Scan for the cell matching the given text and deliver its (X, Y) coordinate at center. 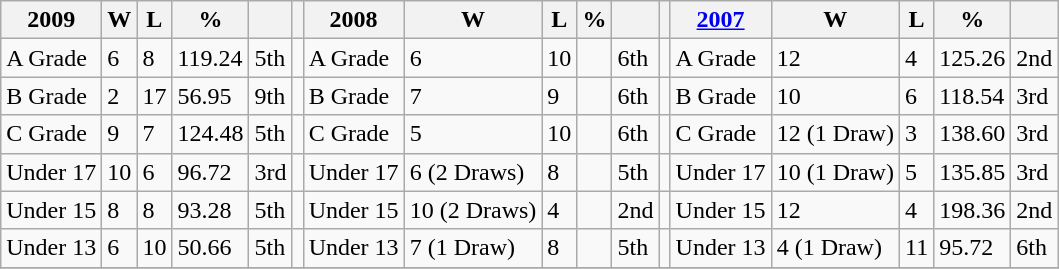
11 (916, 248)
124.48 (210, 134)
3 (916, 134)
17 (154, 96)
2008 (354, 20)
119.24 (210, 58)
198.36 (972, 210)
7 (1 Draw) (473, 248)
10 (1 Draw) (835, 172)
2 (120, 96)
118.54 (972, 96)
135.85 (972, 172)
50.66 (210, 248)
6 (2 Draws) (473, 172)
9th (270, 96)
93.28 (210, 210)
96.72 (210, 172)
12 (1 Draw) (835, 134)
2009 (52, 20)
56.95 (210, 96)
95.72 (972, 248)
10 (2 Draws) (473, 210)
125.26 (972, 58)
2007 (720, 20)
138.60 (972, 134)
4 (1 Draw) (835, 248)
